From the cell containing the given text, extract its center point as [x, y] coordinate. 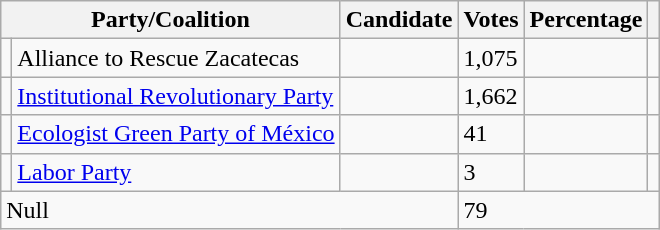
Institutional Revolutionary Party [176, 96]
Candidate [399, 20]
79 [558, 210]
Votes [491, 20]
Null [230, 210]
Party/Coalition [170, 20]
Labor Party [176, 172]
Alliance to Rescue Zacatecas [176, 58]
41 [491, 134]
Ecologist Green Party of México [176, 134]
1,662 [491, 96]
1,075 [491, 58]
Percentage [586, 20]
3 [491, 172]
